Extract the (x, y) coordinate from the center of the cell holding the provided text.  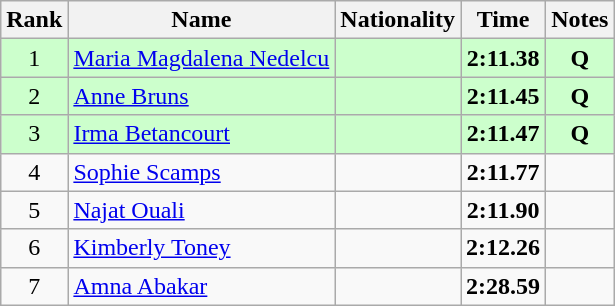
Notes (580, 20)
7 (34, 286)
2:11.38 (504, 58)
Name (202, 20)
3 (34, 134)
2:11.90 (504, 210)
5 (34, 210)
Nationality (398, 20)
2:12.26 (504, 248)
2:11.47 (504, 134)
Kimberly Toney (202, 248)
Amna Abakar (202, 286)
2:28.59 (504, 286)
2 (34, 96)
2:11.45 (504, 96)
Time (504, 20)
6 (34, 248)
Sophie Scamps (202, 172)
Najat Ouali (202, 210)
1 (34, 58)
4 (34, 172)
Rank (34, 20)
Anne Bruns (202, 96)
Irma Betancourt (202, 134)
Maria Magdalena Nedelcu (202, 58)
2:11.77 (504, 172)
